Find where the given text appears and provide that cell's center as [x, y] coordinate. 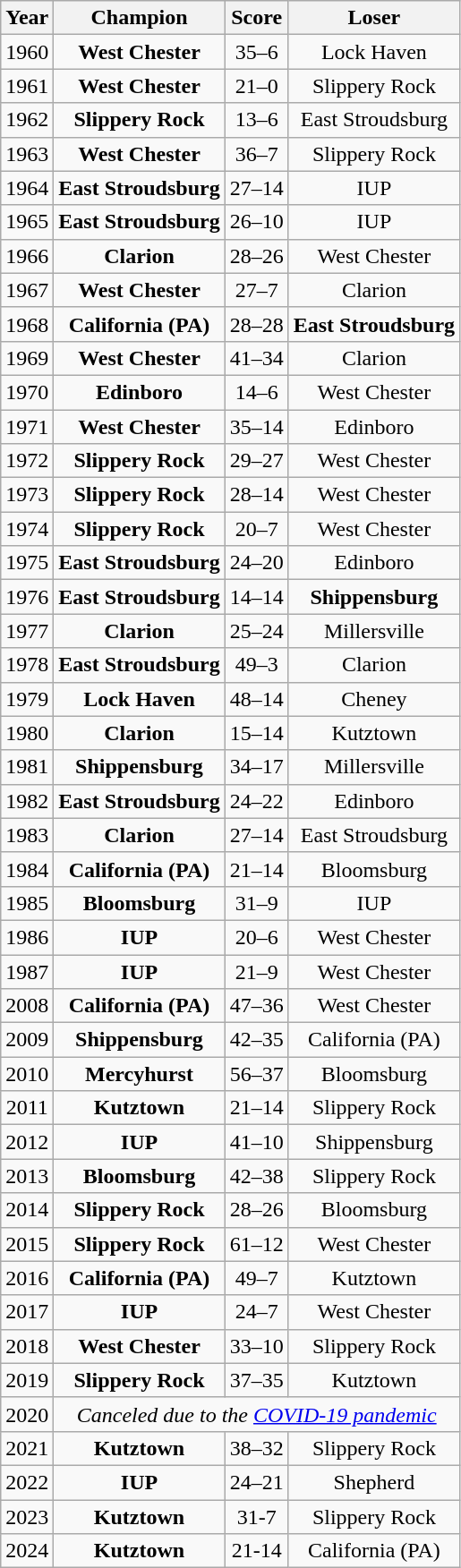
35–6 [256, 52]
33–10 [256, 1346]
Cheney [374, 699]
27–7 [256, 290]
1975 [27, 563]
38–32 [256, 1448]
Champion [140, 18]
2010 [27, 1074]
1967 [27, 290]
61–12 [256, 1244]
14–6 [256, 392]
24–21 [256, 1482]
2024 [27, 1551]
1977 [27, 631]
2021 [27, 1448]
2012 [27, 1142]
2011 [27, 1108]
1978 [27, 665]
37–35 [256, 1380]
1976 [27, 597]
34–17 [256, 767]
2016 [27, 1278]
28–28 [256, 324]
31-7 [256, 1517]
2019 [27, 1380]
1966 [27, 256]
21–9 [256, 971]
25–24 [256, 631]
1963 [27, 154]
1961 [27, 86]
35–14 [256, 427]
29–27 [256, 461]
21-14 [256, 1551]
Loser [374, 18]
2020 [27, 1414]
1969 [27, 358]
1968 [27, 324]
2015 [27, 1244]
1981 [27, 767]
1972 [27, 461]
1987 [27, 971]
41–10 [256, 1142]
41–34 [256, 358]
56–37 [256, 1074]
20–7 [256, 529]
49–7 [256, 1278]
1964 [27, 188]
1974 [27, 529]
15–14 [256, 733]
49–3 [256, 665]
2008 [27, 1006]
Canceled due to the COVID-19 pandemic [257, 1414]
Mercyhurst [140, 1074]
1960 [27, 52]
2023 [27, 1517]
2017 [27, 1312]
1962 [27, 120]
Year [27, 18]
42–38 [256, 1176]
1965 [27, 222]
13–6 [256, 120]
1983 [27, 835]
Score [256, 18]
2009 [27, 1040]
1985 [27, 903]
2013 [27, 1176]
1979 [27, 699]
20–6 [256, 937]
42–35 [256, 1040]
1986 [27, 937]
1982 [27, 801]
24–22 [256, 801]
1971 [27, 427]
2014 [27, 1210]
21–0 [256, 86]
2018 [27, 1346]
14–14 [256, 597]
1973 [27, 495]
26–10 [256, 222]
47–36 [256, 1006]
1980 [27, 733]
36–7 [256, 154]
1984 [27, 869]
24–7 [256, 1312]
1970 [27, 392]
Shepherd [374, 1482]
2022 [27, 1482]
31–9 [256, 903]
28–14 [256, 495]
48–14 [256, 699]
24–20 [256, 563]
